Return the [x, y] coordinate for the center point of the cell that contains the specified text.  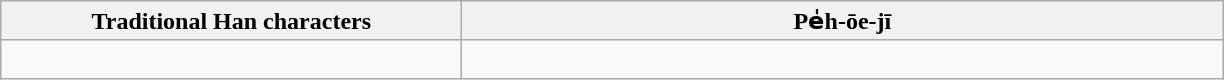
Pe̍h-ōe-jī [842, 21]
Traditional Han characters [232, 21]
